From the cell containing the given text, extract its center point as (x, y) coordinate. 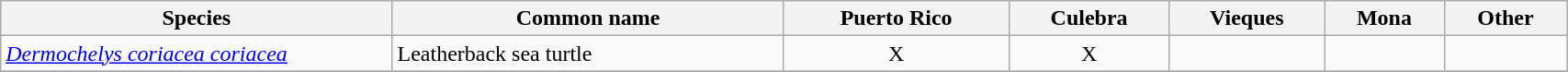
Leatherback sea turtle (588, 54)
Mona (1385, 18)
Vieques (1247, 18)
Dermochelys coriacea coriacea (197, 54)
Species (197, 18)
Culebra (1089, 18)
Puerto Rico (897, 18)
Common name (588, 18)
Other (1505, 18)
